Locate the cell with the specified text and output its [x, y] center coordinate. 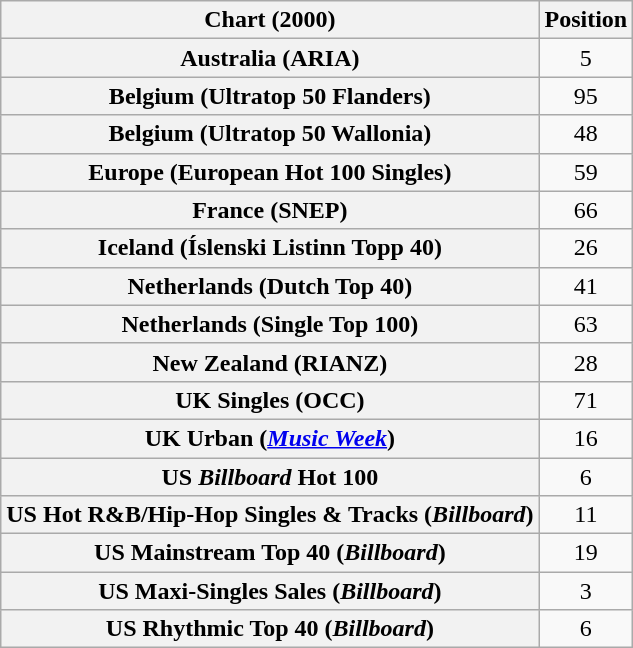
71 [586, 400]
Belgium (Ultratop 50 Flanders) [270, 96]
Iceland (Íslenski Listinn Topp 40) [270, 248]
66 [586, 210]
Netherlands (Dutch Top 40) [270, 286]
US Rhythmic Top 40 (Billboard) [270, 629]
26 [586, 248]
59 [586, 172]
Chart (2000) [270, 20]
US Hot R&B/Hip-Hop Singles & Tracks (Billboard) [270, 515]
UK Singles (OCC) [270, 400]
New Zealand (RIANZ) [270, 362]
41 [586, 286]
28 [586, 362]
63 [586, 324]
95 [586, 96]
16 [586, 438]
19 [586, 553]
Position [586, 20]
France (SNEP) [270, 210]
3 [586, 591]
48 [586, 134]
5 [586, 58]
11 [586, 515]
US Billboard Hot 100 [270, 477]
Australia (ARIA) [270, 58]
Netherlands (Single Top 100) [270, 324]
UK Urban (Music Week) [270, 438]
US Mainstream Top 40 (Billboard) [270, 553]
US Maxi-Singles Sales (Billboard) [270, 591]
Europe (European Hot 100 Singles) [270, 172]
Belgium (Ultratop 50 Wallonia) [270, 134]
